For the text-containing cell, return its midpoint in [X, Y] coordinate format. 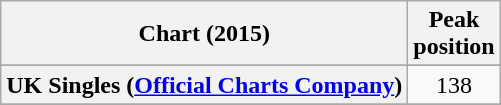
Peak position [454, 34]
UK Singles (Official Charts Company) [204, 85]
Chart (2015) [204, 34]
138 [454, 85]
